Output the [X, Y] coordinate of the center of the cell containing the given text.  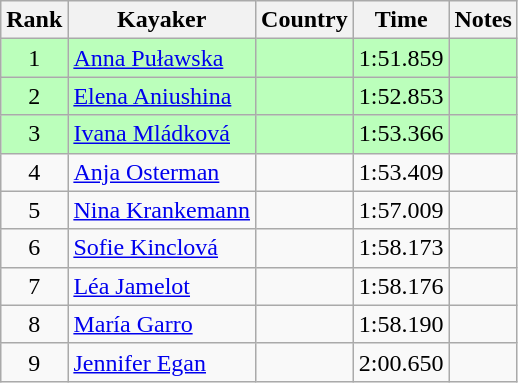
7 [34, 286]
Country [305, 20]
Ivana Mládková [162, 134]
1 [34, 58]
1:53.366 [401, 134]
5 [34, 210]
3 [34, 134]
Nina Krankemann [162, 210]
1:58.176 [401, 286]
Rank [34, 20]
1:53.409 [401, 172]
Sofie Kinclová [162, 248]
6 [34, 248]
Jennifer Egan [162, 362]
4 [34, 172]
María Garro [162, 324]
8 [34, 324]
2 [34, 96]
Notes [483, 20]
1:58.173 [401, 248]
2:00.650 [401, 362]
Anja Osterman [162, 172]
1:51.859 [401, 58]
Elena Aniushina [162, 96]
1:58.190 [401, 324]
Anna Puławska [162, 58]
1:57.009 [401, 210]
1:52.853 [401, 96]
Kayaker [162, 20]
Time [401, 20]
9 [34, 362]
Léa Jamelot [162, 286]
